Pinpoint the cell where the given text exists, returning its [x, y] midpoint coordinate. 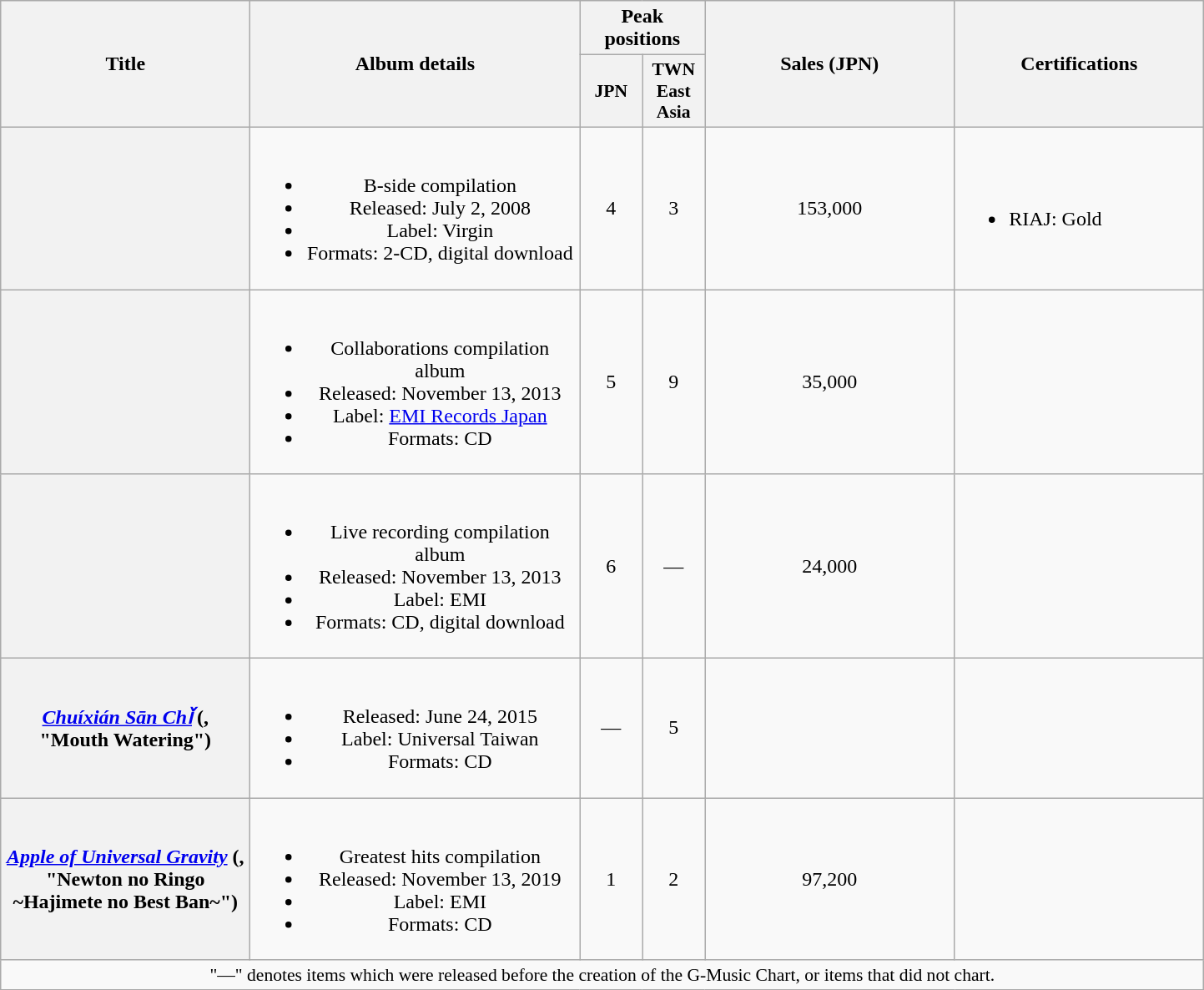
3 [674, 208]
Greatest hits compilationReleased: November 13, 2019 Label: EMIFormats: CD [416, 879]
RIAJ: Gold [1080, 208]
TWN East Asia [674, 92]
153,000 [829, 208]
Apple of Universal Gravity (, "Newton no Ringo ~Hajimete no Best Ban~") [125, 879]
Sales (JPN) [829, 64]
2 [674, 879]
97,200 [829, 879]
9 [674, 381]
6 [611, 566]
1 [611, 879]
Live recording compilation albumReleased: November 13, 2013 Label: EMIFormats: CD, digital download [416, 566]
Album details [416, 64]
Peak positions [642, 28]
Certifications [1080, 64]
4 [611, 208]
24,000 [829, 566]
Released: June 24, 2015 Label: Universal TaiwanFormats: CD [416, 728]
B-side compilationReleased: July 2, 2008 Label: VirginFormats: 2-CD, digital download [416, 208]
35,000 [829, 381]
JPN [611, 92]
Chuíxián Sān Chǐ (, "Mouth Watering") [125, 728]
"—" denotes items which were released before the creation of the G-Music Chart, or items that did not chart. [602, 975]
Title [125, 64]
Collaborations compilation albumReleased: November 13, 2013 Label: EMI Records JapanFormats: CD [416, 381]
